Provide the (x, y) coordinate of the cell's center where the given text is located.  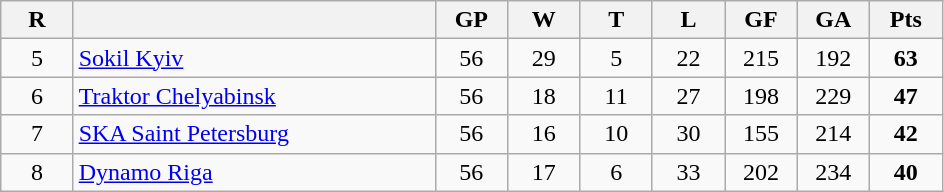
Pts (906, 20)
155 (761, 134)
192 (833, 58)
198 (761, 96)
L (688, 20)
47 (906, 96)
22 (688, 58)
214 (833, 134)
234 (833, 172)
GA (833, 20)
33 (688, 172)
29 (544, 58)
7 (37, 134)
Dynamo Riga (254, 172)
SKA Saint Petersburg (254, 134)
16 (544, 134)
8 (37, 172)
Sokil Kyiv (254, 58)
W (544, 20)
T (616, 20)
GP (471, 20)
R (37, 20)
42 (906, 134)
27 (688, 96)
215 (761, 58)
30 (688, 134)
Traktor Chelyabinsk (254, 96)
10 (616, 134)
229 (833, 96)
11 (616, 96)
GF (761, 20)
18 (544, 96)
40 (906, 172)
202 (761, 172)
17 (544, 172)
63 (906, 58)
